Return the [x, y] coordinate for the center point of the cell that contains the specified text.  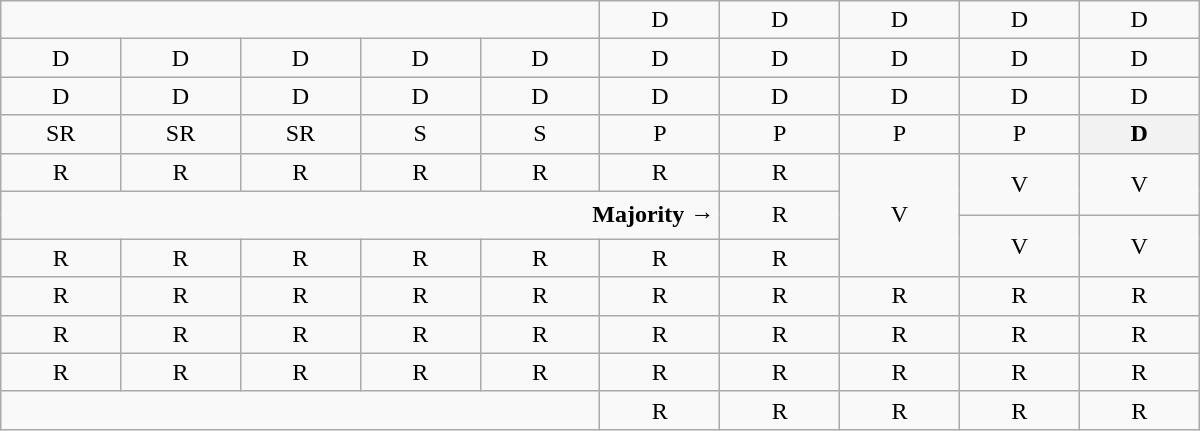
Majority → [360, 215]
